Extract the (x, y) coordinate from the center of the cell holding the provided text.  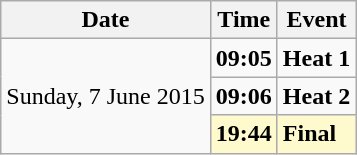
Heat 2 (316, 96)
09:05 (244, 58)
Event (316, 20)
19:44 (244, 134)
Heat 1 (316, 58)
Time (244, 20)
09:06 (244, 96)
Sunday, 7 June 2015 (106, 96)
Date (106, 20)
Final (316, 134)
